From the cell containing the given text, extract its center point as [X, Y] coordinate. 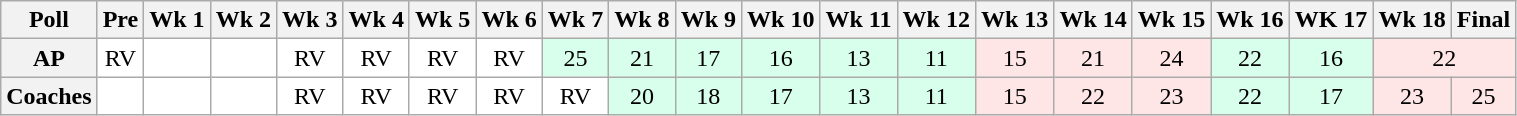
Wk 5 [442, 20]
Wk 3 [310, 20]
Pre [120, 20]
Wk 2 [243, 20]
Final [1483, 20]
24 [1171, 58]
Poll [49, 20]
Wk 10 [781, 20]
Wk 13 [1014, 20]
Wk 11 [858, 20]
Wk 14 [1093, 20]
Wk 12 [936, 20]
20 [642, 96]
Wk 9 [708, 20]
18 [708, 96]
Wk 15 [1171, 20]
Wk 8 [642, 20]
Wk 16 [1250, 20]
Wk 18 [1412, 20]
WK 17 [1331, 20]
Wk 6 [509, 20]
Wk 1 [177, 20]
Wk 4 [376, 20]
AP [49, 58]
Coaches [49, 96]
Wk 7 [575, 20]
